Pinpoint the cell where the given text exists, returning its [x, y] midpoint coordinate. 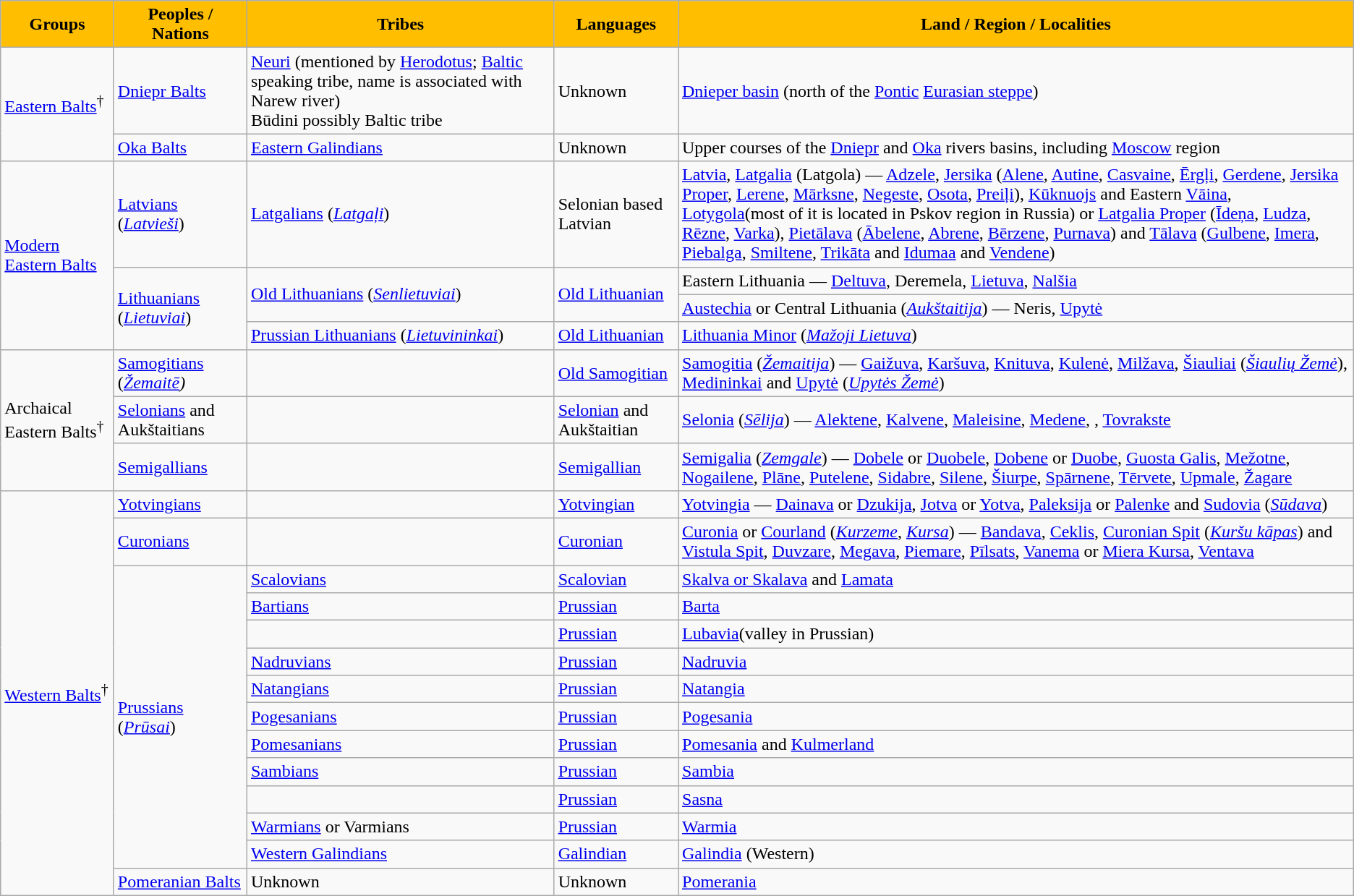
Natangia [1016, 689]
Selonia (Sēlija) — Alektene, Kalvene, Maleisine, Medene, , Tovrakste [1016, 419]
Nadruvians [401, 662]
Yotvingian [616, 504]
Skalva or Skalava and Lamata [1016, 579]
Upper courses of the Dniepr and Oka rivers basins, including Moscow region [1016, 148]
Yotvingians [180, 504]
Pogesania [1016, 717]
Groups [58, 25]
Scalovian [616, 579]
Prussian Lithuanians (Lietuvininkai) [401, 336]
Western Balts† [58, 693]
Austechia or Central Lithuania (Aukštaitija) — Neris, Upytė [1016, 308]
Sasna [1016, 799]
Sambia [1016, 772]
Eastern Lithuania — Deltuva, Deremela, Lietuva, Nalšia [1016, 281]
Warmia [1016, 827]
Semigallian [616, 467]
Natangians [401, 689]
Galindia (Western) [1016, 854]
Pomeranian Balts [180, 882]
Samogitia (Žemaitija) — Gaižuva, Karšuva, Knituva, Kulenė, Milžava, Šiauliai (Šiaulių Žemė),Medininkai and Upytė (Upytės Žemė) [1016, 373]
Lithuanians (Lietuviai) [180, 308]
Bartians [401, 607]
Neuri (mentioned by Herodotus; Baltic speaking tribe, name is associated with Narew river)Būdini possibly Baltic tribe [401, 91]
Eastern Galindians [401, 148]
Selonian and Aukštaitian [616, 419]
Warmians or Varmians [401, 827]
Land / Region / Localities [1016, 25]
Eastern Balts† [58, 104]
Galindian [616, 854]
Pomesanians [401, 744]
Selonian based Latvian [616, 214]
Scalovians [401, 579]
Selonians and Aukštaitians [180, 419]
Peoples / Nations [180, 25]
Lubavia(valley in Prussian) [1016, 634]
Yotvingia — Dainava or Dzukija, Jotva or Yotva, Paleksija or Palenke and Sudovia (Sūdava) [1016, 504]
Latgalians (Latgaļi) [401, 214]
Dnieper basin (north of the Pontic Eurasian steppe) [1016, 91]
Semigallians [180, 467]
Pogesanians [401, 717]
Curonian [616, 541]
Sambians [401, 772]
Oka Balts [180, 148]
Old Samogitian [616, 373]
Curonians [180, 541]
Tribes [401, 25]
Languages [616, 25]
Lithuania Minor (Mažoji Lietuva) [1016, 336]
Dniepr Balts [180, 91]
Pomerania [1016, 882]
Pomesania and Kulmerland [1016, 744]
Latvians (Latvieši) [180, 214]
Barta [1016, 607]
Prussians (Prūsai) [180, 717]
Archaical Eastern Balts† [58, 419]
Samogitians (Žemaitē) [180, 373]
Old Lithuanians (Senlietuviai) [401, 294]
Nadruvia [1016, 662]
Modern Eastern Balts [58, 255]
Western Galindians [401, 854]
